For the text-containing cell, return its midpoint in (x, y) coordinate format. 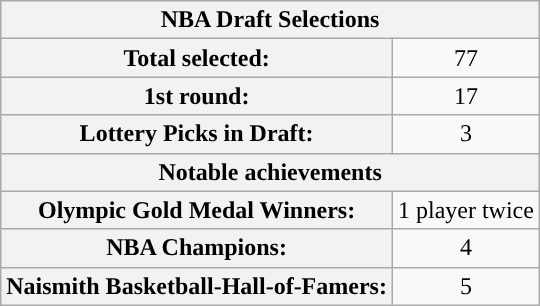
5 (466, 286)
NBA Champions: (197, 248)
Naismith Basketball-Hall-of-Famers: (197, 286)
Total selected: (197, 58)
4 (466, 248)
3 (466, 134)
17 (466, 96)
Olympic Gold Medal Winners: (197, 210)
1 player twice (466, 210)
NBA Draft Selections (270, 20)
Notable achievements (270, 172)
1st round: (197, 96)
77 (466, 58)
Lottery Picks in Draft: (197, 134)
